Identify which cell holds the provided text, then report its [x, y] central coordinate. 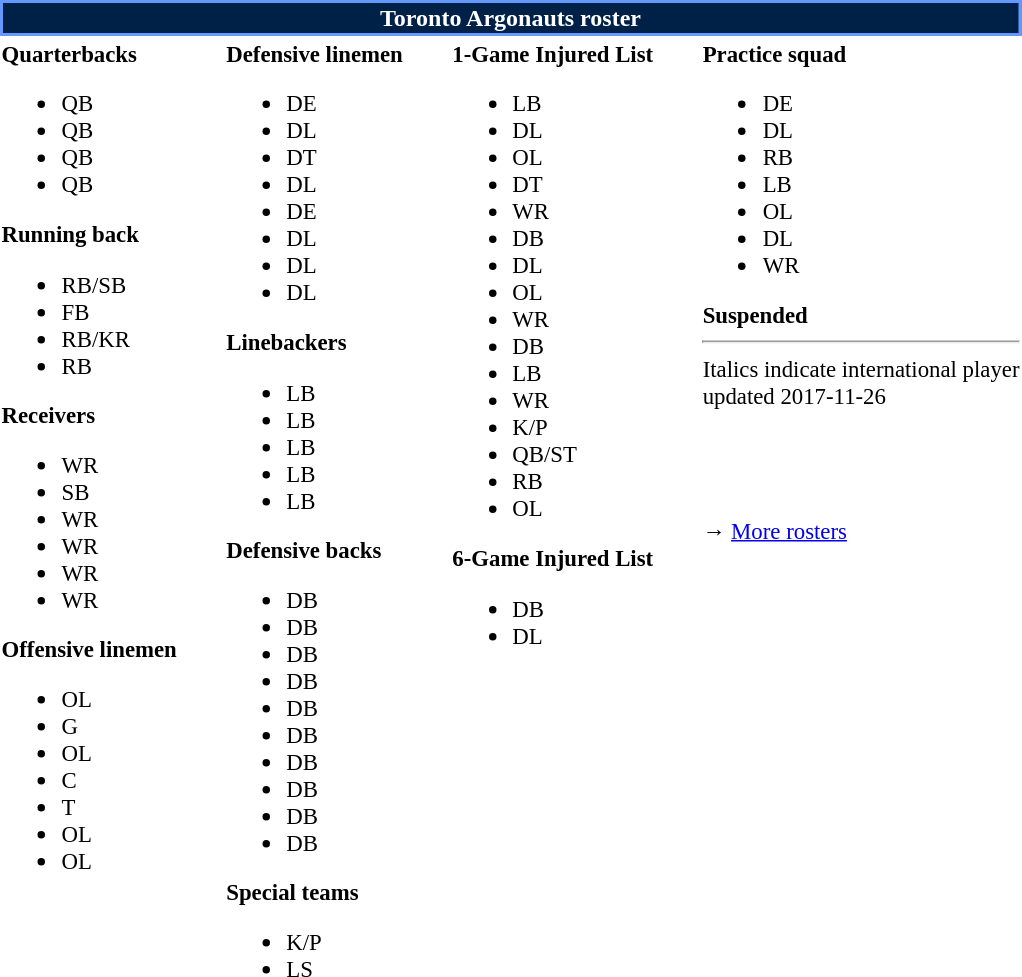
Toronto Argonauts roster [510, 18]
